From the cell containing the given text, extract its center point as [X, Y] coordinate. 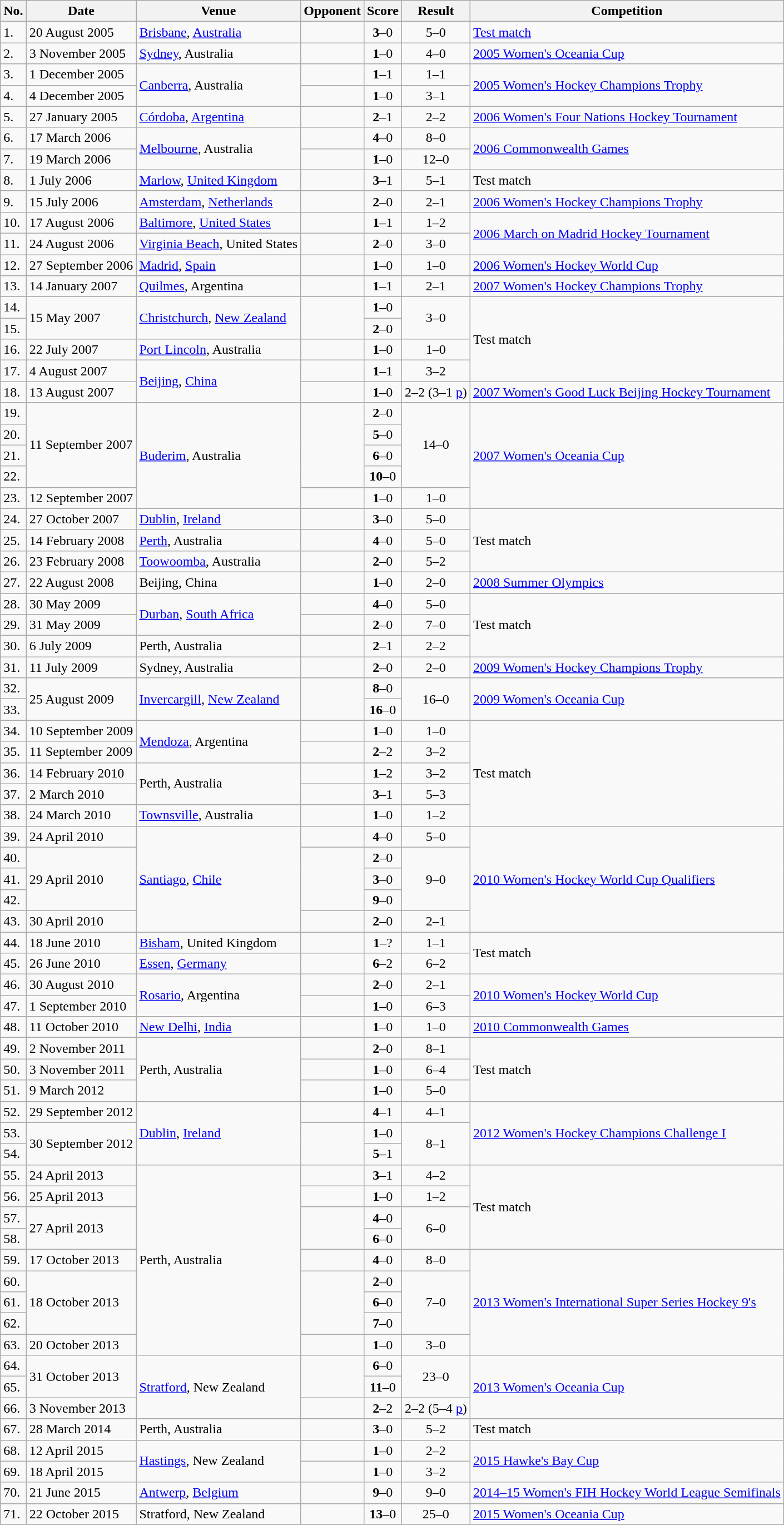
Antwerp, Belgium [219, 1493]
57. [13, 1217]
28. [13, 603]
69. [13, 1472]
Santiago, Chile [219, 879]
53. [13, 1133]
65. [13, 1387]
21. [13, 455]
22. [13, 477]
Opponent [333, 11]
2012 Women's Hockey Champions Challenge I [627, 1133]
2 March 2010 [81, 794]
17 August 2006 [81, 222]
2005 Women's Oceania Cup [627, 53]
9. [13, 201]
6 July 2009 [81, 646]
27 January 2005 [81, 117]
29. [13, 625]
71. [13, 1514]
42. [13, 900]
Baltimore, United States [219, 222]
New Delhi, India [219, 1027]
1. [13, 32]
25. [13, 540]
2006 Commonwealth Games [627, 148]
18 June 2010 [81, 943]
48. [13, 1027]
34. [13, 731]
58. [13, 1239]
61. [13, 1303]
3. [13, 75]
11–0 [383, 1387]
Result [436, 11]
3 November 2005 [81, 53]
29 September 2012 [81, 1112]
60. [13, 1281]
59. [13, 1260]
No. [13, 11]
10. [13, 222]
17. [13, 371]
Córdoba, Argentina [219, 117]
1 September 2010 [81, 1006]
1 December 2005 [81, 75]
11 September 2007 [81, 445]
27. [13, 582]
22 August 2008 [81, 582]
2014–15 Women's FIH Hockey World League Semifinals [627, 1493]
25–0 [436, 1514]
47. [13, 1006]
Virginia Beach, United States [219, 244]
11 October 2010 [81, 1027]
17 March 2006 [81, 138]
3 November 2011 [81, 1070]
2010 Commonwealth Games [627, 1027]
8. [13, 180]
35. [13, 752]
19 March 2006 [81, 159]
2009 Women's Oceania Cup [627, 699]
39. [13, 836]
2006 Women's Four Nations Hockey Tournament [627, 117]
56. [13, 1196]
20. [13, 434]
30 May 2009 [81, 603]
32. [13, 689]
Mendoza, Argentina [219, 741]
24 April 2013 [81, 1175]
2013 Women's Oceania Cup [627, 1387]
40. [13, 858]
2006 Women's Hockey Champions Trophy [627, 201]
22 October 2015 [81, 1514]
Competition [627, 11]
62. [13, 1324]
20 October 2013 [81, 1345]
25 August 2009 [81, 699]
63. [13, 1345]
2005 Women's Hockey Champions Trophy [627, 85]
Essen, Germany [219, 964]
2015 Hawke's Bay Cup [627, 1461]
64. [13, 1366]
51. [13, 1091]
15 May 2007 [81, 318]
45. [13, 964]
Toowoomba, Australia [219, 561]
2. [13, 53]
6–4 [436, 1070]
5. [13, 117]
Christchurch, New Zealand [219, 318]
25 April 2013 [81, 1196]
15 July 2006 [81, 201]
18 April 2015 [81, 1472]
6–3 [436, 1006]
30. [13, 646]
17 October 2013 [81, 1260]
31. [13, 667]
67. [13, 1429]
9 March 2012 [81, 1091]
Amsterdam, Netherlands [219, 201]
Bisham, United Kingdom [219, 943]
26 June 2010 [81, 964]
26. [13, 561]
24 March 2010 [81, 815]
Durban, South Africa [219, 614]
Rosario, Argentina [219, 996]
11 September 2009 [81, 752]
7. [13, 159]
Invercargill, New Zealand [219, 699]
2007 Women's Hockey Champions Trophy [627, 286]
4. [13, 96]
Canberra, Australia [219, 85]
18 October 2013 [81, 1302]
2008 Summer Olympics [627, 582]
37. [13, 794]
66. [13, 1408]
2009 Women's Hockey Champions Trophy [627, 667]
Score [383, 11]
3 November 2013 [81, 1408]
31 May 2009 [81, 625]
12 September 2007 [81, 498]
52. [13, 1112]
33. [13, 710]
2 November 2011 [81, 1048]
29 April 2010 [81, 879]
2007 Women's Good Luck Beijing Hockey Tournament [627, 392]
38. [13, 815]
41. [13, 879]
49. [13, 1048]
24 April 2010 [81, 836]
23 February 2008 [81, 561]
55. [13, 1175]
Brisbane, Australia [219, 32]
31 October 2013 [81, 1377]
Quilmes, Argentina [219, 286]
12–0 [436, 159]
2–2 (3–1 p) [436, 392]
2007 Women's Oceania Cup [627, 455]
23. [13, 498]
43. [13, 921]
46. [13, 985]
2015 Women's Oceania Cup [627, 1514]
21 June 2015 [81, 1493]
18. [13, 392]
4 August 2007 [81, 371]
10–0 [383, 477]
13. [13, 286]
2013 Women's International Super Series Hockey 9's [627, 1302]
Buderim, Australia [219, 455]
16. [13, 350]
23–0 [436, 1377]
22 July 2007 [81, 350]
27 September 2006 [81, 265]
Marlow, United Kingdom [219, 180]
5–3 [436, 794]
30 April 2010 [81, 921]
28 March 2014 [81, 1429]
1 July 2006 [81, 180]
14 February 2008 [81, 540]
14–0 [436, 445]
10 September 2009 [81, 731]
19. [13, 413]
68. [13, 1450]
6. [13, 138]
11 July 2009 [81, 667]
Hastings, New Zealand [219, 1461]
30 August 2010 [81, 985]
27 October 2007 [81, 519]
20 August 2005 [81, 32]
2010 Women's Hockey World Cup Qualifiers [627, 879]
Date [81, 11]
4–2 [436, 1175]
14 January 2007 [81, 286]
44. [13, 943]
4 December 2005 [81, 96]
12. [13, 265]
30 September 2012 [81, 1143]
15. [13, 329]
Port Lincoln, Australia [219, 350]
36. [13, 773]
13 August 2007 [81, 392]
1–? [383, 943]
13–0 [383, 1514]
2010 Women's Hockey World Cup [627, 996]
24 August 2006 [81, 244]
Melbourne, Australia [219, 148]
50. [13, 1070]
12 April 2015 [81, 1450]
70. [13, 1493]
2–2 (5–4 p) [436, 1408]
54. [13, 1154]
11. [13, 244]
24. [13, 519]
2006 March on Madrid Hockey Tournament [627, 233]
Townsville, Australia [219, 815]
14 February 2010 [81, 773]
2006 Women's Hockey World Cup [627, 265]
Venue [219, 11]
27 April 2013 [81, 1228]
Madrid, Spain [219, 265]
14. [13, 308]
